Search for the cell housing the specified text and yield its [x, y] center coordinate. 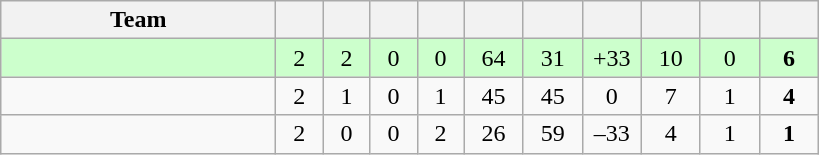
Team [138, 20]
6 [788, 58]
–33 [612, 134]
31 [552, 58]
59 [552, 134]
64 [494, 58]
26 [494, 134]
10 [670, 58]
+33 [612, 58]
7 [670, 96]
